Extract the [x, y] coordinate from the center of the cell holding the provided text.  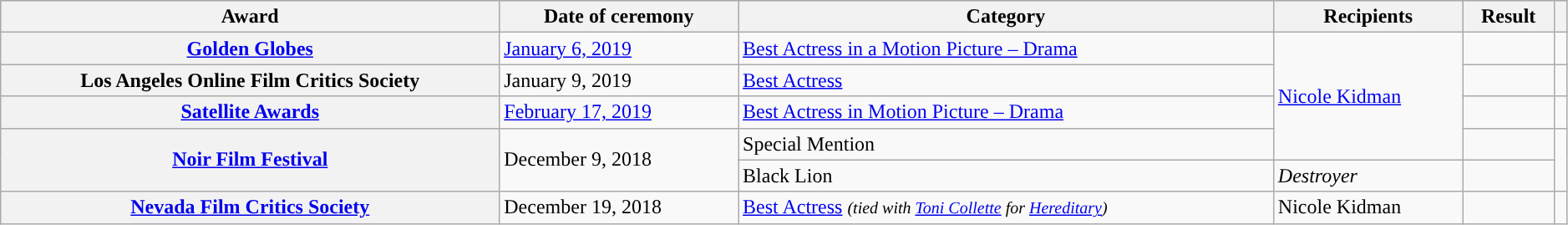
January 6, 2019 [619, 49]
Category [1006, 17]
Best Actress in a Motion Picture – Drama [1006, 49]
Result [1509, 17]
Nevada Film Critics Society [251, 207]
Best Actress [1006, 80]
February 17, 2019 [619, 112]
Date of ceremony [619, 17]
Special Mention [1006, 144]
Best Actress (tied with Toni Collette for Hereditary) [1006, 207]
Golden Globes [251, 49]
Award [251, 17]
Noir Film Festival [251, 160]
Black Lion [1006, 176]
Destroyer [1368, 176]
Best Actress in Motion Picture – Drama [1006, 112]
Recipients [1368, 17]
Los Angeles Online Film Critics Society [251, 80]
December 9, 2018 [619, 160]
Satellite Awards [251, 112]
January 9, 2019 [619, 80]
December 19, 2018 [619, 207]
